Determine the (X, Y) coordinate at the center of the cell enclosing the given text.  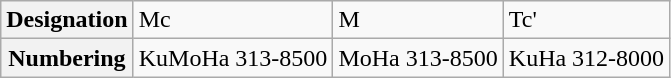
M (418, 20)
MoHa 313-8500 (418, 58)
KuHa 312-8000 (586, 58)
Numbering (67, 58)
KuMoHa 313-8500 (233, 58)
Designation (67, 20)
Tc' (586, 20)
Mc (233, 20)
